Extract the (X, Y) coordinate from the center of the cell holding the provided text.  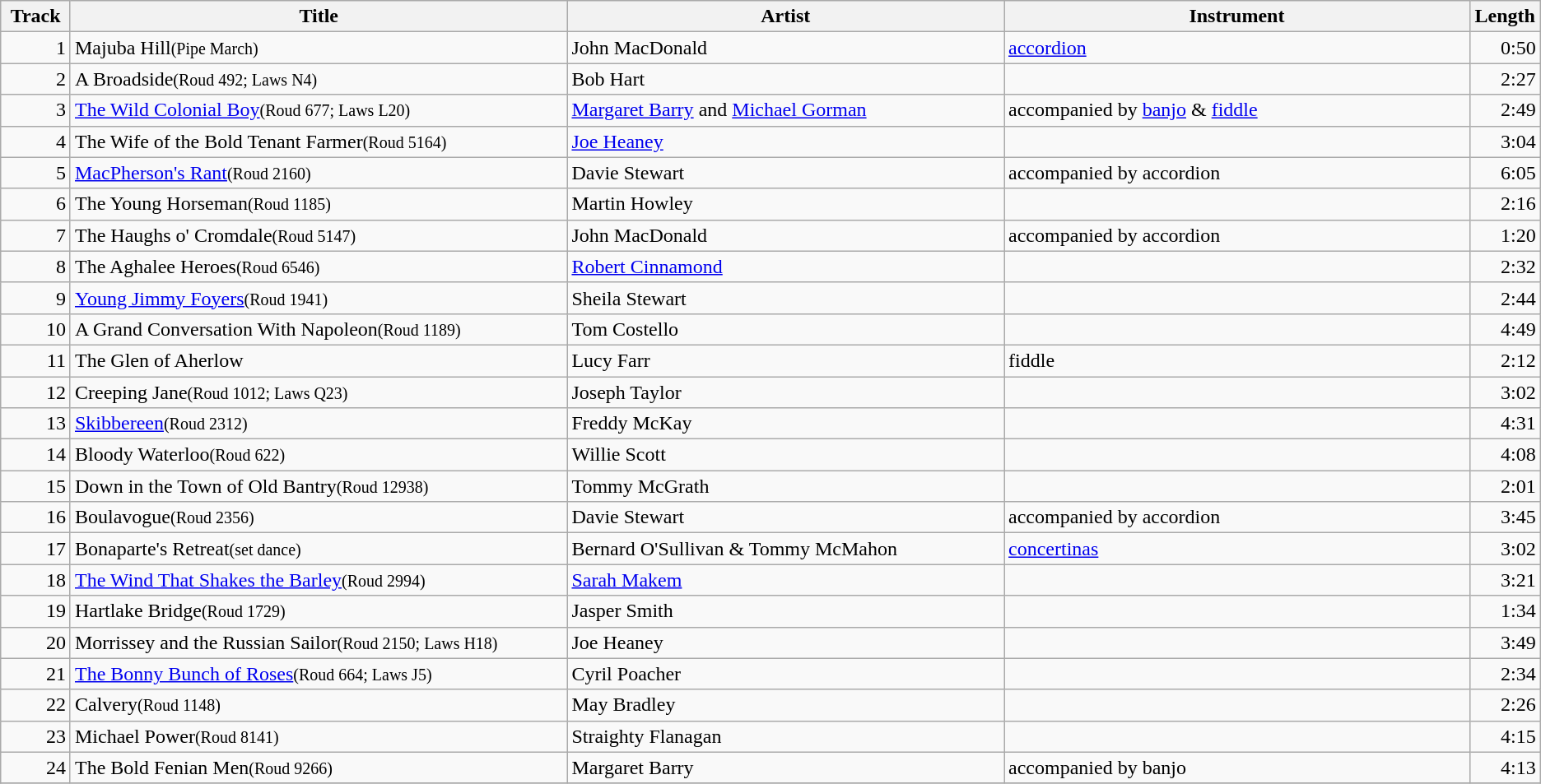
Bernard O'Sullivan & Tommy McMahon (785, 549)
Morrissey and the Russian Sailor(Roud 2150; Laws H18) (318, 643)
Sarah Makem (785, 580)
10 (36, 329)
The Haughs o' Cromdale(Roud 5147) (318, 235)
6:05 (1505, 173)
Tom Costello (785, 329)
7 (36, 235)
4:13 (1505, 768)
Young Jimmy Foyers(Roud 1941) (318, 298)
The Wild Colonial Boy(Roud 677; Laws L20) (318, 110)
Sheila Stewart (785, 298)
3:21 (1505, 580)
0:50 (1505, 48)
9 (36, 298)
5 (36, 173)
1 (36, 48)
Willie Scott (785, 455)
Bob Hart (785, 79)
Michael Power(Roud 8141) (318, 736)
1:34 (1505, 611)
2:27 (1505, 79)
24 (36, 768)
A Grand Conversation With Napoleon(Roud 1189) (318, 329)
14 (36, 455)
Joseph Taylor (785, 392)
3 (36, 110)
Martin Howley (785, 204)
accordion (1237, 48)
Instrument (1237, 16)
15 (36, 486)
12 (36, 392)
fiddle (1237, 360)
19 (36, 611)
6 (36, 204)
2 (36, 79)
Lucy Farr (785, 360)
The Bold Fenian Men(Roud 9266) (318, 768)
16 (36, 517)
Creeping Jane(Roud 1012; Laws Q23) (318, 392)
4:08 (1505, 455)
Artist (785, 16)
3:49 (1505, 643)
Majuba Hill(Pipe March) (318, 48)
3:45 (1505, 517)
4:15 (1505, 736)
1:20 (1505, 235)
2:49 (1505, 110)
Margaret Barry (785, 768)
4:31 (1505, 424)
Freddy McKay (785, 424)
Down in the Town of Old Bantry(Roud 12938) (318, 486)
Cyril Poacher (785, 674)
21 (36, 674)
Tommy McGrath (785, 486)
23 (36, 736)
20 (36, 643)
Hartlake Bridge(Roud 1729) (318, 611)
2:34 (1505, 674)
Title (318, 16)
4:49 (1505, 329)
Jasper Smith (785, 611)
13 (36, 424)
The Aghalee Heroes(Roud 6546) (318, 267)
The Glen of Aherlow (318, 360)
Margaret Barry and Michael Gorman (785, 110)
Bloody Waterloo(Roud 622) (318, 455)
Boulavogue(Roud 2356) (318, 517)
2:16 (1505, 204)
The Wife of the Bold Tenant Farmer(Roud 5164) (318, 141)
Skibbereen(Roud 2312) (318, 424)
8 (36, 267)
17 (36, 549)
2:01 (1505, 486)
Robert Cinnamond (785, 267)
Bonaparte's Retreat(set dance) (318, 549)
2:44 (1505, 298)
2:26 (1505, 705)
MacPherson's Rant(Roud 2160) (318, 173)
Length (1505, 16)
2:12 (1505, 360)
The Bonny Bunch of Roses(Roud 664; Laws J5) (318, 674)
The Wind That Shakes the Barley(Roud 2994) (318, 580)
May Bradley (785, 705)
A Broadside(Roud 492; Laws N4) (318, 79)
Calvery(Roud 1148) (318, 705)
Track (36, 16)
11 (36, 360)
4 (36, 141)
Straighty Flanagan (785, 736)
22 (36, 705)
accompanied by banjo & fiddle (1237, 110)
2:32 (1505, 267)
3:04 (1505, 141)
The Young Horseman(Roud 1185) (318, 204)
concertinas (1237, 549)
18 (36, 580)
accompanied by banjo (1237, 768)
